Output the [X, Y] coordinate of the center of the cell containing the given text.  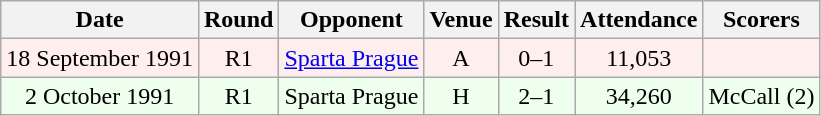
McCall (2) [762, 96]
11,053 [639, 58]
34,260 [639, 96]
18 September 1991 [100, 58]
A [461, 58]
Attendance [639, 20]
Round [238, 20]
Venue [461, 20]
0–1 [536, 58]
Opponent [352, 20]
2 October 1991 [100, 96]
Scorers [762, 20]
H [461, 96]
Date [100, 20]
Result [536, 20]
2–1 [536, 96]
